Scan for the cell matching the given text and deliver its (X, Y) coordinate at center. 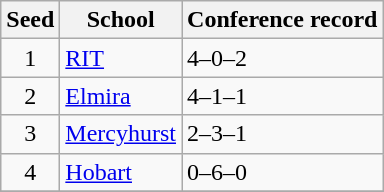
Elmira (121, 96)
0–6–0 (282, 172)
4 (30, 172)
3 (30, 134)
4–0–2 (282, 58)
2 (30, 96)
Conference record (282, 20)
Mercyhurst (121, 134)
2–3–1 (282, 134)
Seed (30, 20)
1 (30, 58)
School (121, 20)
RIT (121, 58)
4–1–1 (282, 96)
Hobart (121, 172)
